For the text-containing cell, return its midpoint in (x, y) coordinate format. 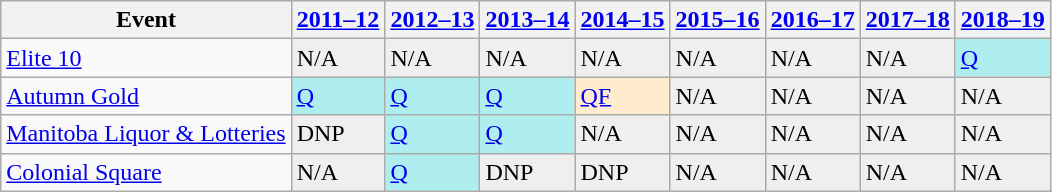
2015–16 (718, 20)
2016–17 (812, 20)
2014–15 (622, 20)
2018–19 (1002, 20)
Autumn Gold (146, 96)
Colonial Square (146, 172)
Event (146, 20)
Elite 10 (146, 58)
2011–12 (338, 20)
QF (622, 96)
2013–14 (528, 20)
Manitoba Liquor & Lotteries (146, 134)
2012–13 (432, 20)
2017–18 (908, 20)
